Locate the cell with the specified text and output its [x, y] center coordinate. 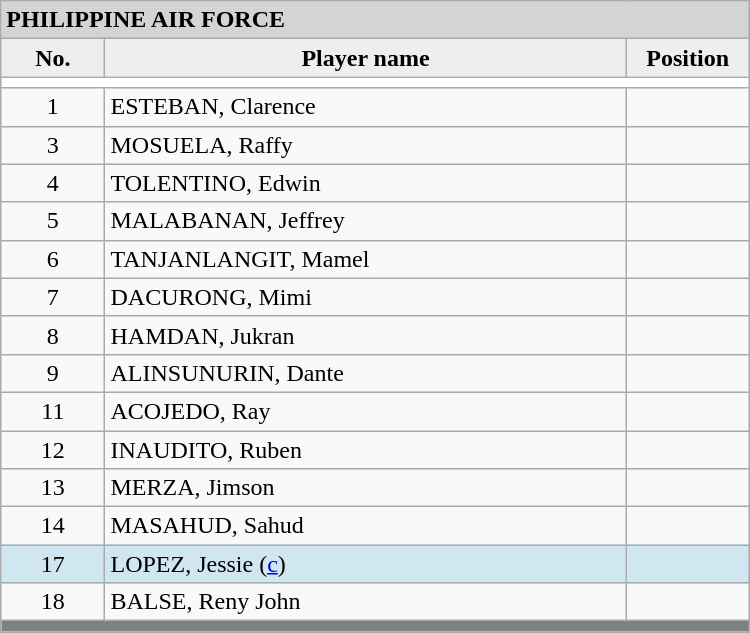
ESTEBAN, Clarence [366, 107]
5 [53, 221]
11 [53, 411]
4 [53, 183]
MALABANAN, Jeffrey [366, 221]
Player name [366, 58]
ALINSUNURIN, Dante [366, 373]
12 [53, 449]
DACURONG, Mimi [366, 297]
Position [688, 58]
9 [53, 373]
6 [53, 259]
ACOJEDO, Ray [366, 411]
LOPEZ, Jessie (c) [366, 564]
8 [53, 335]
TOLENTINO, Edwin [366, 183]
14 [53, 526]
MASAHUD, Sahud [366, 526]
BALSE, Reny John [366, 602]
1 [53, 107]
TANJANLANGIT, Mamel [366, 259]
PHILIPPINE AIR FORCE [375, 20]
18 [53, 602]
MOSUELA, Raffy [366, 145]
MERZA, Jimson [366, 488]
No. [53, 58]
HAMDAN, Jukran [366, 335]
13 [53, 488]
7 [53, 297]
INAUDITO, Ruben [366, 449]
3 [53, 145]
17 [53, 564]
